Output the [x, y] coordinate of the center of the cell containing the given text.  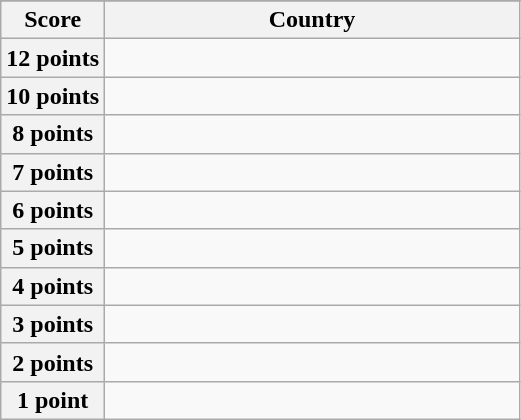
8 points [53, 134]
1 point [53, 400]
6 points [53, 210]
7 points [53, 172]
5 points [53, 248]
Country [312, 20]
2 points [53, 362]
4 points [53, 286]
3 points [53, 324]
Score [53, 20]
10 points [53, 96]
12 points [53, 58]
